Detect which cell encompasses the target text, then output its (X, Y) center coordinate. 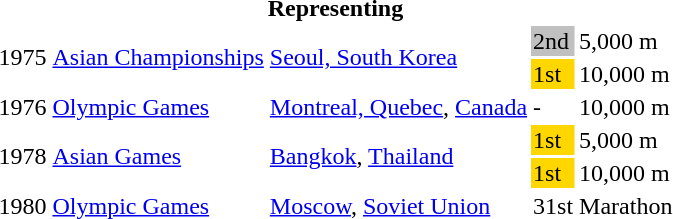
Asian Championships (158, 58)
Montreal, Quebec, Canada (398, 107)
Bangkok, Thailand (398, 156)
Seoul, South Korea (398, 58)
2nd (554, 41)
Olympic Games (158, 107)
Asian Games (158, 156)
- (554, 107)
